Search for the cell housing the specified text and yield its (X, Y) center coordinate. 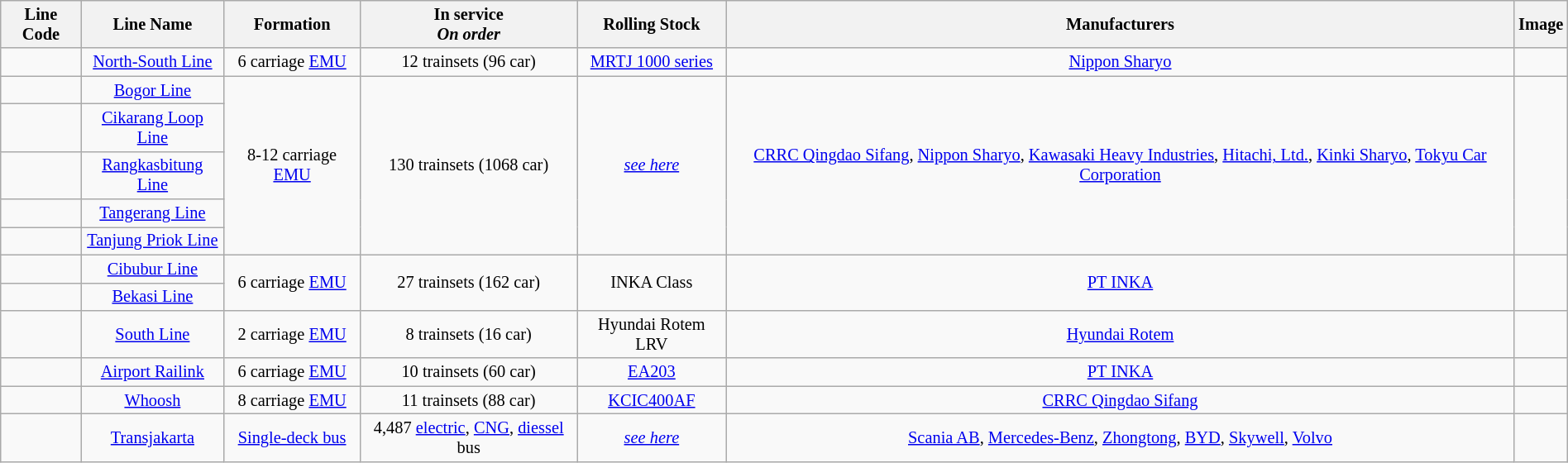
2 carriage EMU (293, 335)
Scania AB, Mercedes-Benz, Zhongtong, BYD, Skywell, Volvo (1120, 438)
Whoosh (152, 400)
KCIC400AF (652, 400)
South Line (152, 335)
Single-deck bus (293, 438)
CRRC Qingdao Sifang (1120, 400)
Tanjung Priok Line (152, 241)
Cikarang Loop Line (152, 128)
8 carriage EMU (293, 400)
8-12 carriage EMU (293, 165)
Line Code (41, 25)
Hyundai Rotem (1120, 335)
Tangerang Line (152, 213)
Line Name (152, 25)
8 trainsets (16 car) (468, 335)
Bogor Line (152, 90)
MRTJ 1000 series (652, 62)
Airport Railink (152, 372)
Bekasi Line (152, 297)
27 trainsets (162 car) (468, 283)
4,487 electric, CNG, diessel bus (468, 438)
In service On order (468, 25)
Manufacturers (1120, 25)
Transjakarta (152, 438)
Formation (293, 25)
Nippon Sharyo (1120, 62)
11 trainsets (88 car) (468, 400)
10 trainsets (60 car) (468, 372)
12 trainsets (96 car) (468, 62)
Rolling Stock (652, 25)
Image (1541, 25)
INKA Class (652, 283)
Rangkasbitung Line (152, 175)
130 trainsets (1068 car) (468, 165)
CRRC Qingdao Sifang, Nippon Sharyo, Kawasaki Heavy Industries, Hitachi, Ltd., Kinki Sharyo, Tokyu Car Corporation (1120, 165)
Cibubur Line (152, 269)
EA203 (652, 372)
North-South Line (152, 62)
Hyundai Rotem LRV (652, 335)
